Provide the [X, Y] coordinate of the cell's center where the given text is located.  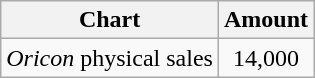
14,000 [266, 58]
Chart [110, 20]
Oricon physical sales [110, 58]
Amount [266, 20]
